Search for the cell housing the specified text and yield its (X, Y) center coordinate. 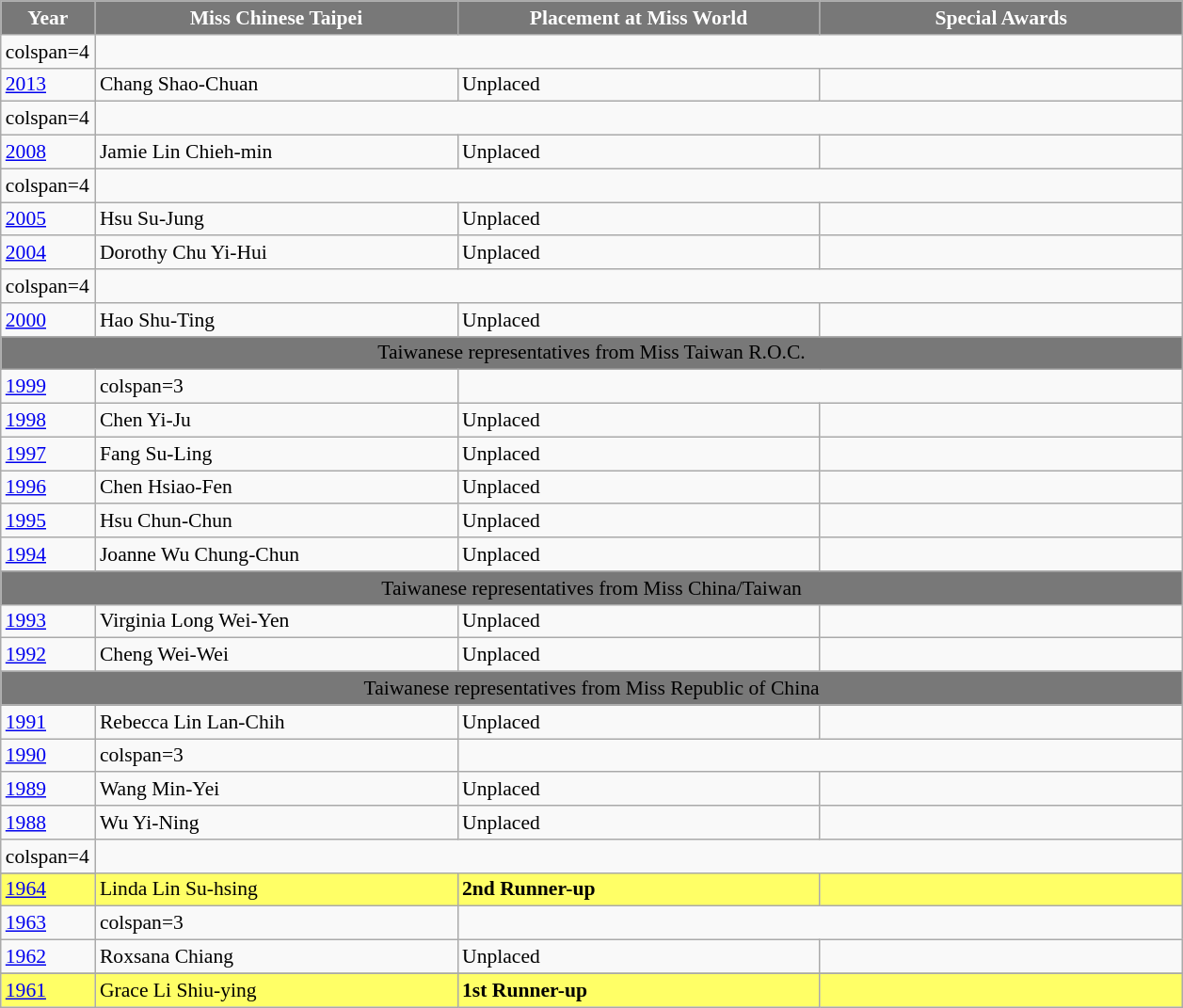
1989 (48, 790)
2013 (48, 85)
Hao Shu-Ting (277, 320)
1991 (48, 722)
2005 (48, 219)
2000 (48, 320)
Virginia Long Wei-Yen (277, 621)
1st Runner-up (638, 990)
1998 (48, 421)
Rebecca Lin Lan-Chih (277, 722)
Special Awards (1001, 18)
Chen Yi-Ju (277, 421)
1962 (48, 957)
Cheng Wei-Wei (277, 655)
Roxsana Chiang (277, 957)
1988 (48, 823)
1964 (48, 889)
2004 (48, 253)
Taiwanese representatives from Miss Taiwan R.O.C. (592, 353)
Jamie Lin Chieh-min (277, 152)
1995 (48, 521)
1997 (48, 454)
1994 (48, 554)
Taiwanese representatives from Miss Republic of China (592, 689)
Hsu Su-Jung (277, 219)
1961 (48, 990)
Chang Shao-Chuan (277, 85)
1999 (48, 387)
1992 (48, 655)
Year (48, 18)
1996 (48, 488)
Chen Hsiao-Fen (277, 488)
Miss Chinese Taipei (277, 18)
Dorothy Chu Yi-Hui (277, 253)
Taiwanese representatives from Miss China/Taiwan (592, 588)
Linda Lin Su-hsing (277, 889)
1993 (48, 621)
1963 (48, 923)
Grace Li Shiu-ying (277, 990)
Hsu Chun-Chun (277, 521)
2nd Runner-up (638, 889)
Joanne Wu Chung-Chun (277, 554)
Wu Yi-Ning (277, 823)
Wang Min-Yei (277, 790)
Placement at Miss World (638, 18)
2008 (48, 152)
Fang Su-Ling (277, 454)
1990 (48, 756)
